For the text-containing cell, return its midpoint in [x, y] coordinate format. 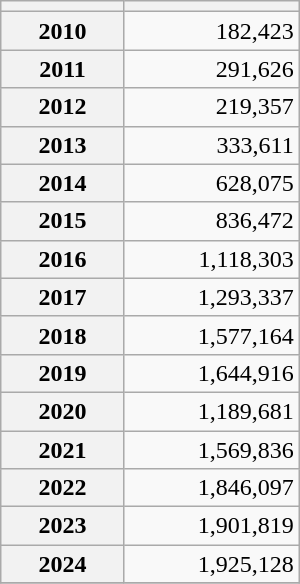
2015 [63, 221]
1,901,819 [212, 526]
2023 [63, 526]
219,357 [212, 107]
2013 [63, 145]
182,423 [212, 31]
2020 [63, 411]
836,472 [212, 221]
1,293,337 [212, 297]
1,846,097 [212, 488]
2014 [63, 183]
1,118,303 [212, 259]
1,644,916 [212, 373]
2016 [63, 259]
2024 [63, 564]
2010 [63, 31]
628,075 [212, 183]
2022 [63, 488]
2019 [63, 373]
2021 [63, 449]
2011 [63, 69]
333,611 [212, 145]
2012 [63, 107]
291,626 [212, 69]
1,577,164 [212, 335]
1,925,128 [212, 564]
2017 [63, 297]
2018 [63, 335]
1,189,681 [212, 411]
1,569,836 [212, 449]
